Provide the [X, Y] coordinate of the cell's center where the given text is located.  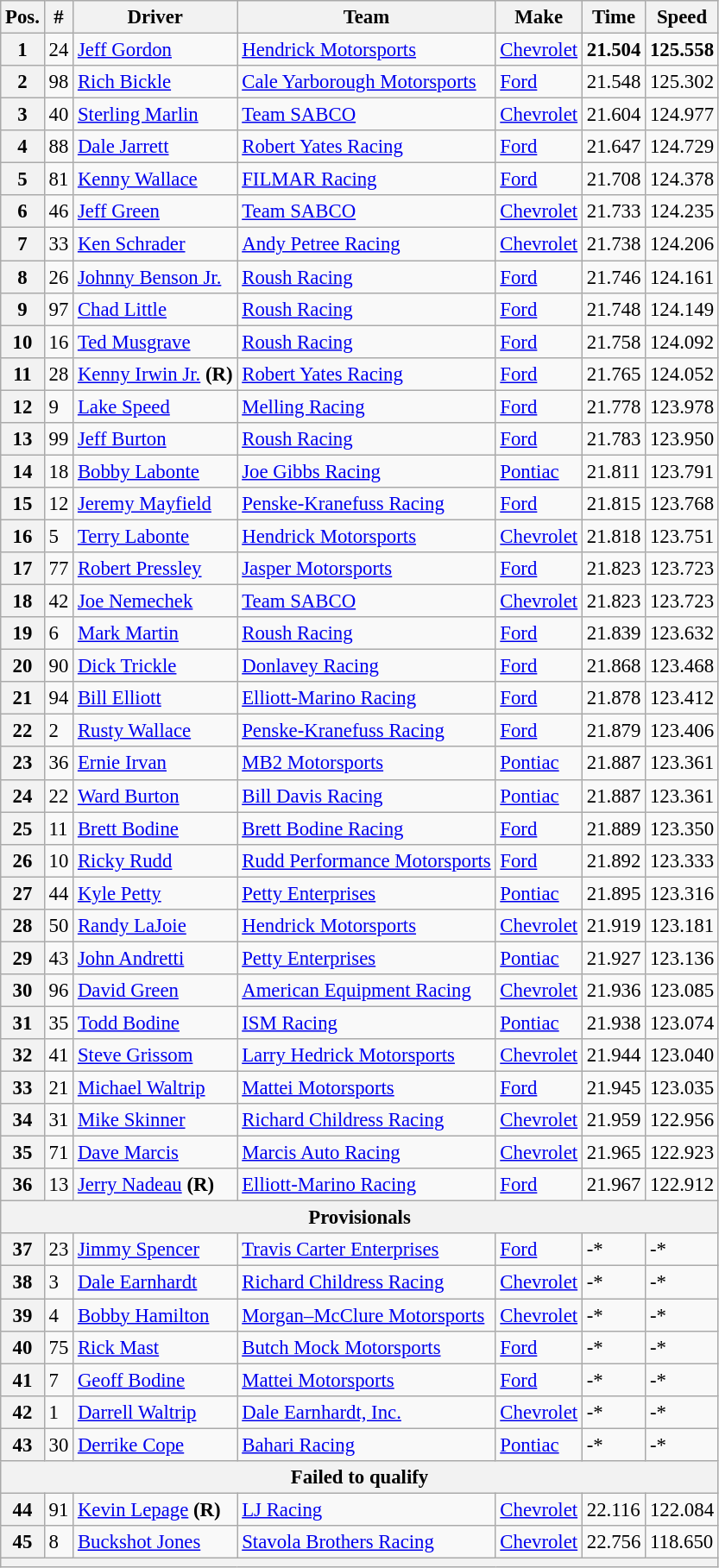
21.811 [613, 471]
122.923 [682, 1153]
22.116 [613, 1509]
27 [22, 893]
Terry Labonte [155, 536]
124.161 [682, 277]
123.040 [682, 1055]
21.647 [613, 147]
Stavola Brothers Racing [366, 1542]
Bill Elliott [155, 698]
Ted Musgrave [155, 342]
Rick Mast [155, 1347]
37 [22, 1250]
Brett Bodine Racing [366, 828]
21.878 [613, 698]
Dale Jarrett [155, 147]
Lake Speed [155, 406]
123.333 [682, 860]
21.748 [613, 309]
123.035 [682, 1088]
Time [613, 17]
Bobby Labonte [155, 471]
123.181 [682, 926]
Chad Little [155, 309]
19 [22, 633]
29 [22, 958]
Randy LaJoie [155, 926]
25 [22, 828]
125.302 [682, 82]
Pos. [22, 17]
Provisionals [360, 1218]
21.818 [613, 536]
123.406 [682, 731]
21.765 [613, 374]
21.967 [613, 1185]
123.074 [682, 1023]
Rudd Performance Motorsports [366, 860]
17 [22, 569]
21.919 [613, 926]
21.892 [613, 860]
Ken Schrader [155, 244]
Jerry Nadeau (R) [155, 1185]
45 [22, 1542]
14 [22, 471]
123.950 [682, 439]
Andy Petree Racing [366, 244]
MB2 Motorsports [366, 764]
124.235 [682, 211]
# [59, 17]
21.945 [613, 1088]
Robert Pressley [155, 569]
21.548 [613, 82]
123.791 [682, 471]
124.206 [682, 244]
123.316 [682, 893]
ISM Racing [366, 1023]
22.756 [613, 1542]
Cale Yarborough Motorsports [366, 82]
21.895 [613, 893]
21.504 [613, 50]
99 [59, 439]
Butch Mock Motorsports [366, 1347]
Melling Racing [366, 406]
123.468 [682, 666]
123.751 [682, 536]
Todd Bodine [155, 1023]
Johnny Benson Jr. [155, 277]
34 [22, 1120]
Darrell Waltrip [155, 1412]
21.733 [613, 211]
Make [539, 17]
123.632 [682, 633]
88 [59, 147]
Jasper Motorsports [366, 569]
Jeremy Mayfield [155, 504]
39 [22, 1315]
77 [59, 569]
124.149 [682, 309]
Mike Skinner [155, 1120]
American Equipment Racing [366, 991]
Buckshot Jones [155, 1542]
Rusty Wallace [155, 731]
David Green [155, 991]
Ernie Irvan [155, 764]
Speed [682, 17]
21.959 [613, 1120]
81 [59, 179]
21.783 [613, 439]
Dave Marcis [155, 1153]
124.092 [682, 342]
FILMAR Racing [366, 179]
118.650 [682, 1542]
21.944 [613, 1055]
Marcis Auto Racing [366, 1153]
124.378 [682, 179]
124.052 [682, 374]
21.708 [613, 179]
John Andretti [155, 958]
LJ Racing [366, 1509]
Failed to qualify [360, 1477]
Kevin Lepage (R) [155, 1509]
122.956 [682, 1120]
46 [59, 211]
123.136 [682, 958]
98 [59, 82]
Team [366, 17]
123.768 [682, 504]
Morgan–McClure Motorsports [366, 1315]
15 [22, 504]
122.912 [682, 1185]
21.936 [613, 991]
Ward Burton [155, 796]
71 [59, 1153]
91 [59, 1509]
21.868 [613, 666]
Driver [155, 17]
Geoff Bodine [155, 1380]
90 [59, 666]
Jimmy Spencer [155, 1250]
125.558 [682, 50]
21.604 [613, 115]
Kenny Irwin Jr. (R) [155, 374]
Dale Earnhardt, Inc. [366, 1412]
94 [59, 698]
Joe Gibbs Racing [366, 471]
21.965 [613, 1153]
124.729 [682, 147]
Michael Waltrip [155, 1088]
Bill Davis Racing [366, 796]
38 [22, 1282]
Rich Bickle [155, 82]
123.412 [682, 698]
Larry Hedrick Motorsports [366, 1055]
124.977 [682, 115]
21.815 [613, 504]
Brett Bodine [155, 828]
Donlavey Racing [366, 666]
32 [22, 1055]
Ricky Rudd [155, 860]
50 [59, 926]
21.938 [613, 1023]
96 [59, 991]
123.978 [682, 406]
Bobby Hamilton [155, 1315]
21.738 [613, 244]
123.085 [682, 991]
75 [59, 1347]
21.879 [613, 731]
21.758 [613, 342]
Mark Martin [155, 633]
Kyle Petty [155, 893]
123.350 [682, 828]
Jeff Green [155, 211]
Dick Trickle [155, 666]
Derrike Cope [155, 1445]
21.839 [613, 633]
21.746 [613, 277]
Kenny Wallace [155, 179]
21.889 [613, 828]
20 [22, 666]
122.084 [682, 1509]
Joe Nemechek [155, 601]
Travis Carter Enterprises [366, 1250]
97 [59, 309]
Bahari Racing [366, 1445]
Dale Earnhardt [155, 1282]
Sterling Marlin [155, 115]
21.927 [613, 958]
21.778 [613, 406]
Steve Grissom [155, 1055]
Jeff Gordon [155, 50]
Jeff Burton [155, 439]
